From the cell containing the given text, extract its center point as [X, Y] coordinate. 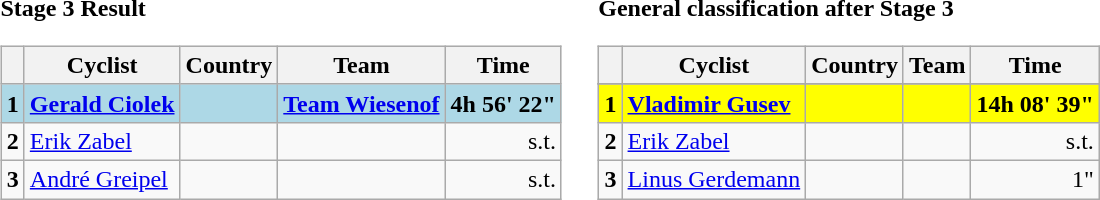
14h 08' 39" [1035, 103]
4h 56' 22" [503, 103]
Vladimir Gusev [714, 103]
André Greipel [102, 179]
Team Wiesenof [362, 103]
Gerald Ciolek [102, 103]
Linus Gerdemann [714, 179]
1" [1035, 179]
